Determine the (x, y) coordinate at the center of the cell enclosing the given text.  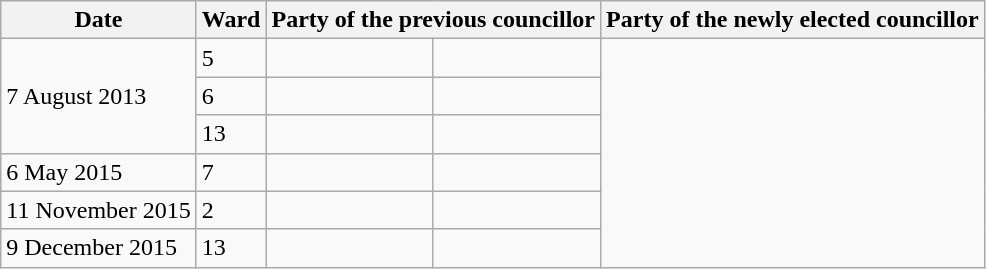
Ward (231, 20)
7 (231, 172)
2 (231, 210)
Date (98, 20)
6 May 2015 (98, 172)
11 November 2015 (98, 210)
7 August 2013 (98, 96)
9 December 2015 (98, 248)
6 (231, 96)
Party of the newly elected councillor (793, 20)
Party of the previous councillor (434, 20)
5 (231, 58)
